For the text-containing cell, return its midpoint in (X, Y) coordinate format. 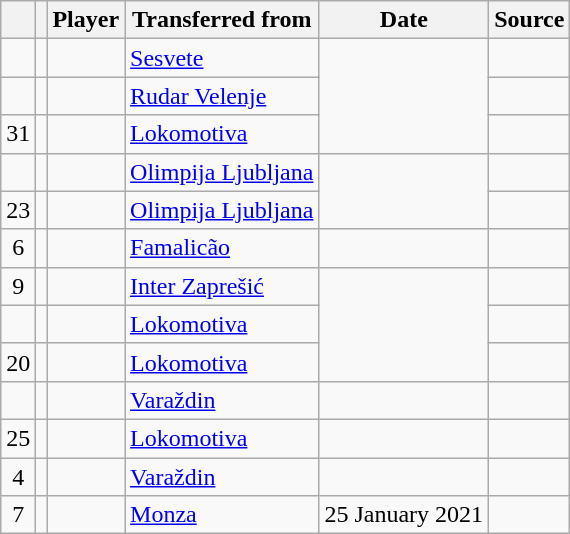
31 (18, 134)
4 (18, 477)
Inter Zaprešić (222, 286)
23 (18, 210)
Monza (222, 515)
20 (18, 362)
Transferred from (222, 20)
Famalicão (222, 248)
7 (18, 515)
9 (18, 286)
25 January 2021 (404, 515)
Date (404, 20)
Sesvete (222, 58)
25 (18, 438)
Source (530, 20)
6 (18, 248)
Rudar Velenje (222, 96)
Player (86, 20)
